Pinpoint the cell where the given text exists, returning its [x, y] midpoint coordinate. 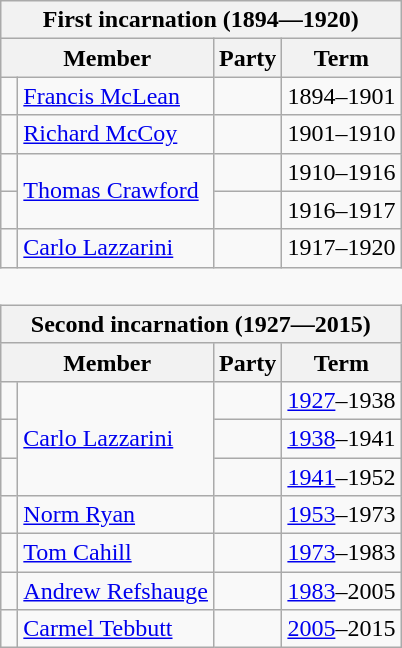
1917–1920 [342, 248]
First incarnation (1894—1920) [201, 20]
Francis McLean [116, 96]
1910–1916 [342, 172]
Andrew Refshauge [116, 591]
Second incarnation (1927—2015) [201, 324]
1983–2005 [342, 591]
1973–1983 [342, 553]
Thomas Crawford [116, 191]
2005–2015 [342, 629]
1953–1973 [342, 515]
Carmel Tebbutt [116, 629]
1938–1941 [342, 438]
1927–1938 [342, 400]
Tom Cahill [116, 553]
Richard McCoy [116, 134]
1901–1910 [342, 134]
1894–1901 [342, 96]
Norm Ryan [116, 515]
1941–1952 [342, 477]
1916–1917 [342, 210]
